Extract the (X, Y) coordinate from the center of the cell holding the provided text.  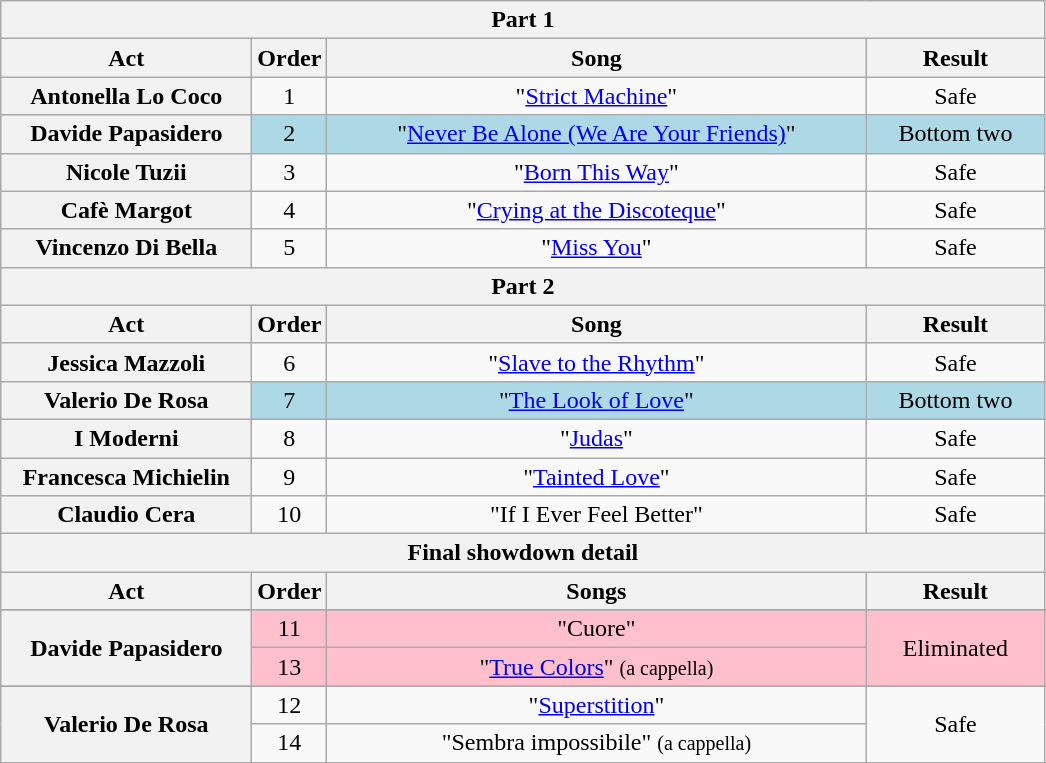
"True Colors" (a cappella) (596, 667)
Songs (596, 591)
14 (290, 743)
6 (290, 362)
"Miss You" (596, 248)
3 (290, 172)
Jessica Mazzoli (126, 362)
"Sembra impossibile" (a cappella) (596, 743)
Francesca Michielin (126, 477)
Final showdown detail (523, 553)
13 (290, 667)
"Slave to the Rhythm" (596, 362)
"Born This Way" (596, 172)
"Tainted Love" (596, 477)
"Crying at the Discoteque" (596, 210)
8 (290, 438)
I Moderni (126, 438)
Cafè Margot (126, 210)
1 (290, 96)
"Superstition" (596, 705)
Eliminated (956, 648)
Nicole Tuzii (126, 172)
9 (290, 477)
11 (290, 629)
4 (290, 210)
"The Look of Love" (596, 400)
"Never Be Alone (We Are Your Friends)" (596, 134)
"Strict Machine" (596, 96)
Claudio Cera (126, 515)
Vincenzo Di Bella (126, 248)
10 (290, 515)
Part 2 (523, 286)
Part 1 (523, 20)
5 (290, 248)
"If I Ever Feel Better" (596, 515)
2 (290, 134)
12 (290, 705)
7 (290, 400)
"Judas" (596, 438)
Antonella Lo Coco (126, 96)
"Cuore" (596, 629)
